Identify which cell holds the provided text, then report its (x, y) central coordinate. 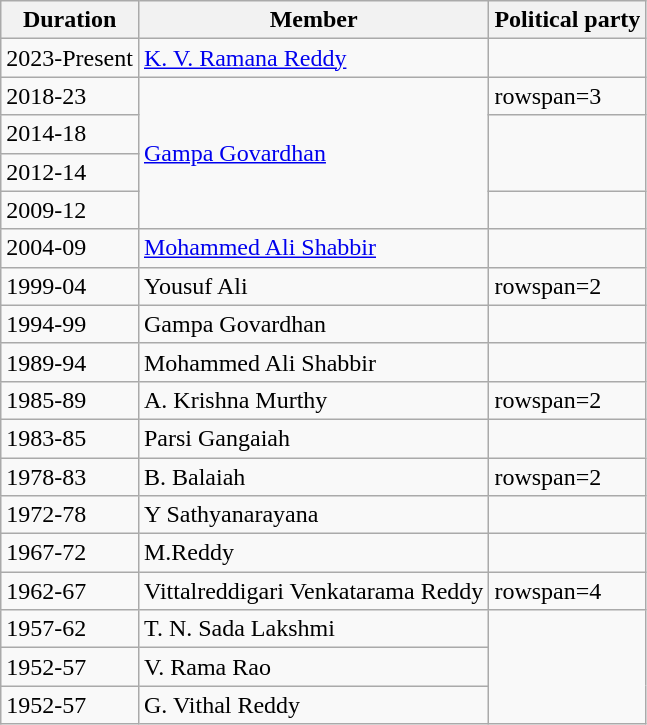
2004-09 (70, 248)
G. Vithal Reddy (313, 705)
1957-62 (70, 629)
2018-23 (70, 96)
1967-72 (70, 553)
2014-18 (70, 134)
B. Balaiah (313, 477)
rowspan=4 (568, 591)
1983-85 (70, 438)
2009-12 (70, 210)
Political party (568, 20)
Member (313, 20)
1989-94 (70, 362)
2012-14 (70, 172)
1972-78 (70, 515)
Parsi Gangaiah (313, 438)
Yousuf Ali (313, 286)
A. Krishna Murthy (313, 400)
1999-04 (70, 286)
T. N. Sada Lakshmi (313, 629)
1978-83 (70, 477)
K. V. Ramana Reddy (313, 58)
V. Rama Rao (313, 667)
1962-67 (70, 591)
1985-89 (70, 400)
1994-99 (70, 324)
Vittalreddigari Venkatarama Reddy (313, 591)
Y Sathyanarayana (313, 515)
Duration (70, 20)
M.Reddy (313, 553)
rowspan=3 (568, 96)
2023-Present (70, 58)
